From the cell containing the given text, extract its center point as (X, Y) coordinate. 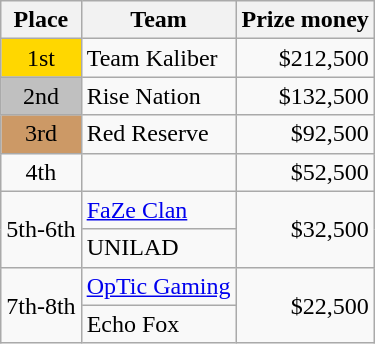
$92,500 (305, 134)
Place (41, 20)
Team Kaliber (158, 58)
$22,500 (305, 305)
UNILAD (158, 248)
$32,500 (305, 229)
5th-6th (41, 229)
Red Reserve (158, 134)
1st (41, 58)
Prize money (305, 20)
Rise Nation (158, 96)
$132,500 (305, 96)
$212,500 (305, 58)
OpTic Gaming (158, 286)
2nd (41, 96)
3rd (41, 134)
$52,500 (305, 172)
4th (41, 172)
Team (158, 20)
7th-8th (41, 305)
FaZe Clan (158, 210)
Echo Fox (158, 324)
